Scan for the cell matching the given text and deliver its (X, Y) coordinate at center. 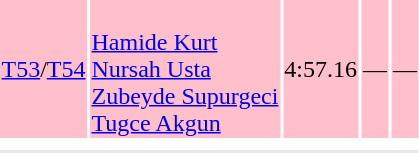
T53/T54 (44, 69)
4:57.16 (321, 69)
Hamide KurtNursah UstaZubeyde SupurgeciTugce Akgun (185, 69)
